Search for the cell housing the specified text and yield its (x, y) center coordinate. 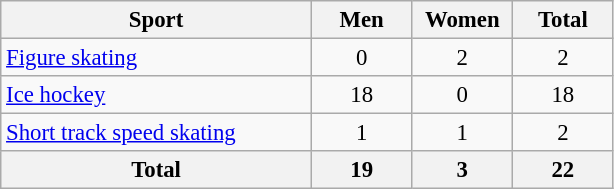
Sport (156, 20)
Women (462, 20)
19 (362, 170)
22 (564, 170)
Short track speed skating (156, 133)
Ice hockey (156, 95)
Men (362, 20)
3 (462, 170)
Figure skating (156, 58)
